Provide the [X, Y] coordinate of the cell's center where the given text is located.  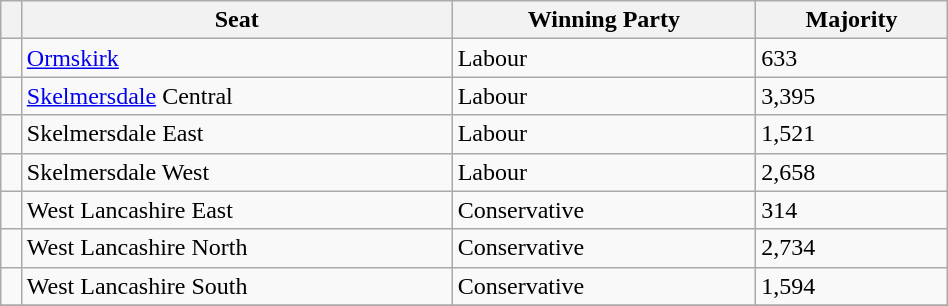
Skelmersdale Central [236, 96]
Ormskirk [236, 58]
Winning Party [604, 20]
Seat [236, 20]
314 [852, 210]
2,658 [852, 172]
2,734 [852, 248]
633 [852, 58]
Majority [852, 20]
West Lancashire South [236, 286]
West Lancashire North [236, 248]
1,521 [852, 134]
1,594 [852, 286]
Skelmersdale East [236, 134]
Skelmersdale West [236, 172]
West Lancashire East [236, 210]
3,395 [852, 96]
